Scan for the cell matching the given text and deliver its (x, y) coordinate at center. 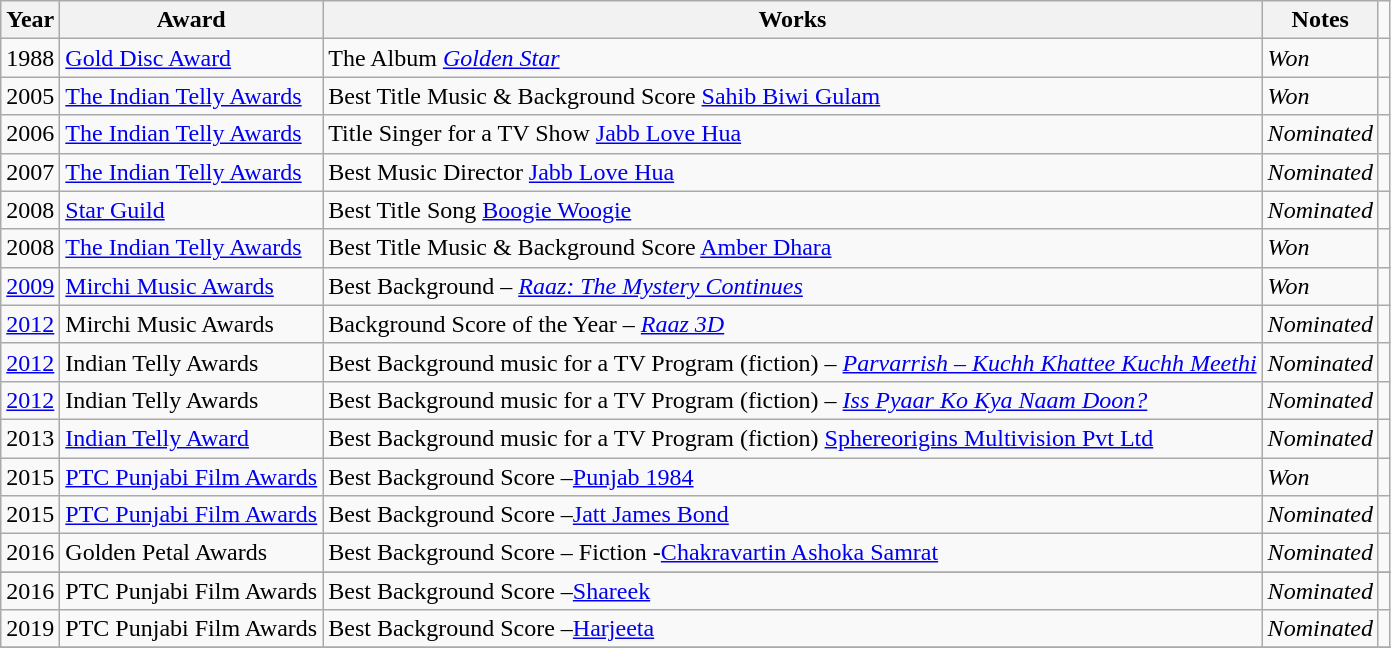
Best Background Score –Harjeeta (792, 629)
Best Background Score – Fiction -Chakravartin Ashoka Samrat (792, 553)
2007 (30, 172)
Works (792, 20)
Title Singer for a TV Show Jabb Love Hua (792, 134)
Best Background Score –Shareek (792, 591)
Best Background – Raaz: The Mystery Continues (792, 286)
Best Title Song Boogie Woogie (792, 210)
Award (192, 20)
The Album Golden Star (792, 58)
Best Background Score –Punjab 1984 (792, 477)
Best Background music for a TV Program (fiction) – Iss Pyaar Ko Kya Naam Doon? (792, 400)
Notes (1320, 20)
Best Background music for a TV Program (fiction) – Parvarrish – Kuchh Khattee Kuchh Meethi (792, 362)
Gold Disc Award (192, 58)
1988 (30, 58)
2006 (30, 134)
Background Score of the Year – Raaz 3D (792, 324)
Best Title Music & Background Score Sahib Biwi Gulam (792, 96)
Golden Petal Awards (192, 553)
2009 (30, 286)
Best Background Score –Jatt James Bond (792, 515)
Year (30, 20)
Best Title Music & Background Score Amber Dhara (792, 248)
Best Background music for a TV Program (fiction) Sphereorigins Multivision Pvt Ltd (792, 438)
2005 (30, 96)
Indian Telly Award (192, 438)
Star Guild (192, 210)
Best Music Director Jabb Love Hua (792, 172)
2019 (30, 629)
2013 (30, 438)
